Extract the (X, Y) coordinate from the center of the cell holding the provided text.  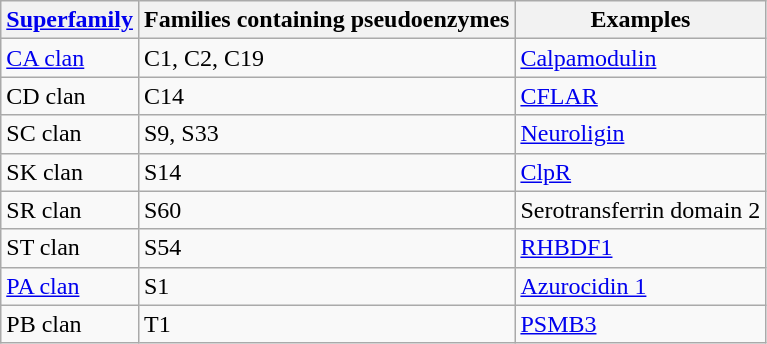
Superfamily (70, 20)
PB clan (70, 324)
Examples (640, 20)
C14 (326, 96)
PA clan (70, 286)
Families containing pseudoenzymes (326, 20)
CFLAR (640, 96)
SR clan (70, 210)
S9, S33 (326, 134)
S1 (326, 286)
Serotransferrin domain 2 (640, 210)
ST clan (70, 248)
T1 (326, 324)
Calpamodulin (640, 58)
C1, C2, C19 (326, 58)
SK clan (70, 172)
S14 (326, 172)
ClpR (640, 172)
Azurocidin 1 (640, 286)
CD clan (70, 96)
PSMB3 (640, 324)
S60 (326, 210)
SC clan (70, 134)
CA clan (70, 58)
S54 (326, 248)
Neuroligin (640, 134)
RHBDF1 (640, 248)
